Locate the cell with the specified text and output its (x, y) center coordinate. 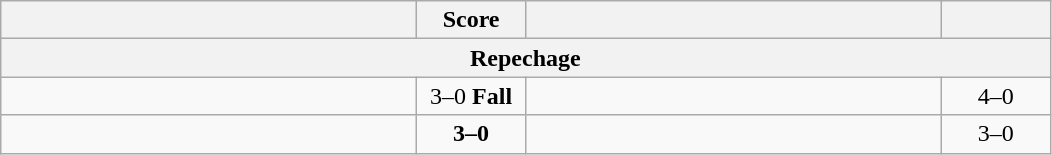
Score (472, 20)
Repechage (526, 58)
3–0 Fall (472, 96)
4–0 (996, 96)
